Find where the given text appears and provide that cell's center as (x, y) coordinate. 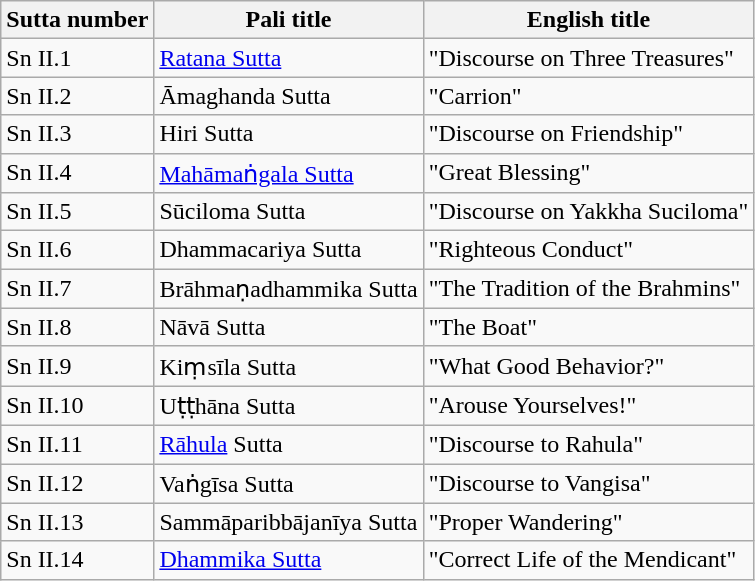
Sn II.4 (78, 173)
Kiṃsīla Sutta (288, 366)
Āmaghanda Sutta (288, 96)
"Discourse to Rahula" (588, 444)
Dhammika Sutta (288, 560)
Ratana Sutta (288, 58)
"The Tradition of the Brahmins" (588, 289)
Sutta number (78, 20)
Sn II.8 (78, 327)
Dhammacariya Sutta (288, 250)
Uṭṭhāna Sutta (288, 406)
Sūciloma Sutta (288, 212)
Sn II.11 (78, 444)
Sn II.5 (78, 212)
Sn II.10 (78, 406)
Pali title (288, 20)
"Discourse to Vangisa" (588, 484)
"Proper Wandering" (588, 522)
"Great Blessing" (588, 173)
"Correct Life of the Mendicant" (588, 560)
"Discourse on Yakkha Suciloma" (588, 212)
Sn II.1 (78, 58)
Sn II.3 (78, 134)
Sn II.2 (78, 96)
Hiri Sutta (288, 134)
Sn II.12 (78, 484)
English title (588, 20)
"Righteous Conduct" (588, 250)
"Discourse on Three Treasures" (588, 58)
"What Good Behavior?" (588, 366)
"Arouse Yourselves!" (588, 406)
"Discourse on Friendship" (588, 134)
Vaṅgīsa Sutta (288, 484)
Sammāparibbājanīya Sutta (288, 522)
Rāhula Sutta (288, 444)
Sn II.13 (78, 522)
Sn II.9 (78, 366)
Sn II.7 (78, 289)
Sn II.6 (78, 250)
Sn II.14 (78, 560)
Nāvā Sutta (288, 327)
Brāhmaṇadhammika Sutta (288, 289)
Mahāmaṅgala Sutta (288, 173)
"The Boat" (588, 327)
"Carrion" (588, 96)
